Detect which cell encompasses the target text, then output its (X, Y) center coordinate. 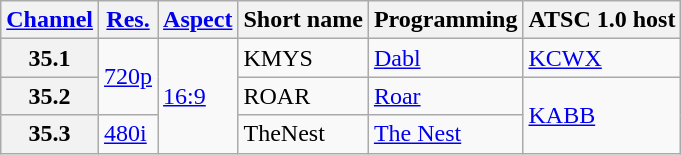
Aspect (198, 20)
16:9 (198, 96)
ATSC 1.0 host (602, 20)
Short name (303, 20)
35.2 (50, 96)
Dabl (446, 58)
480i (128, 134)
TheNest (303, 134)
KABB (602, 115)
KMYS (303, 58)
ROAR (303, 96)
Channel (50, 20)
Programming (446, 20)
720p (128, 77)
35.1 (50, 58)
35.3 (50, 134)
Res. (128, 20)
The Nest (446, 134)
Roar (446, 96)
KCWX (602, 58)
